Output the (X, Y) coordinate of the center of the cell containing the given text.  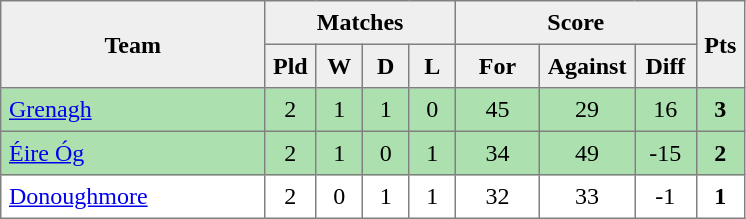
Matches (360, 23)
Pld (290, 66)
-1 (666, 197)
For (497, 66)
Diff (666, 66)
D (385, 66)
29 (586, 110)
33 (586, 197)
L (432, 66)
Éire Óg (133, 153)
49 (586, 153)
Team (133, 44)
Pts (720, 44)
W (339, 66)
45 (497, 110)
Donoughmore (133, 197)
3 (720, 110)
Against (586, 66)
Score (576, 23)
32 (497, 197)
16 (666, 110)
Grenagh (133, 110)
-15 (666, 153)
34 (497, 153)
